Find where the given text appears and provide that cell's center as (x, y) coordinate. 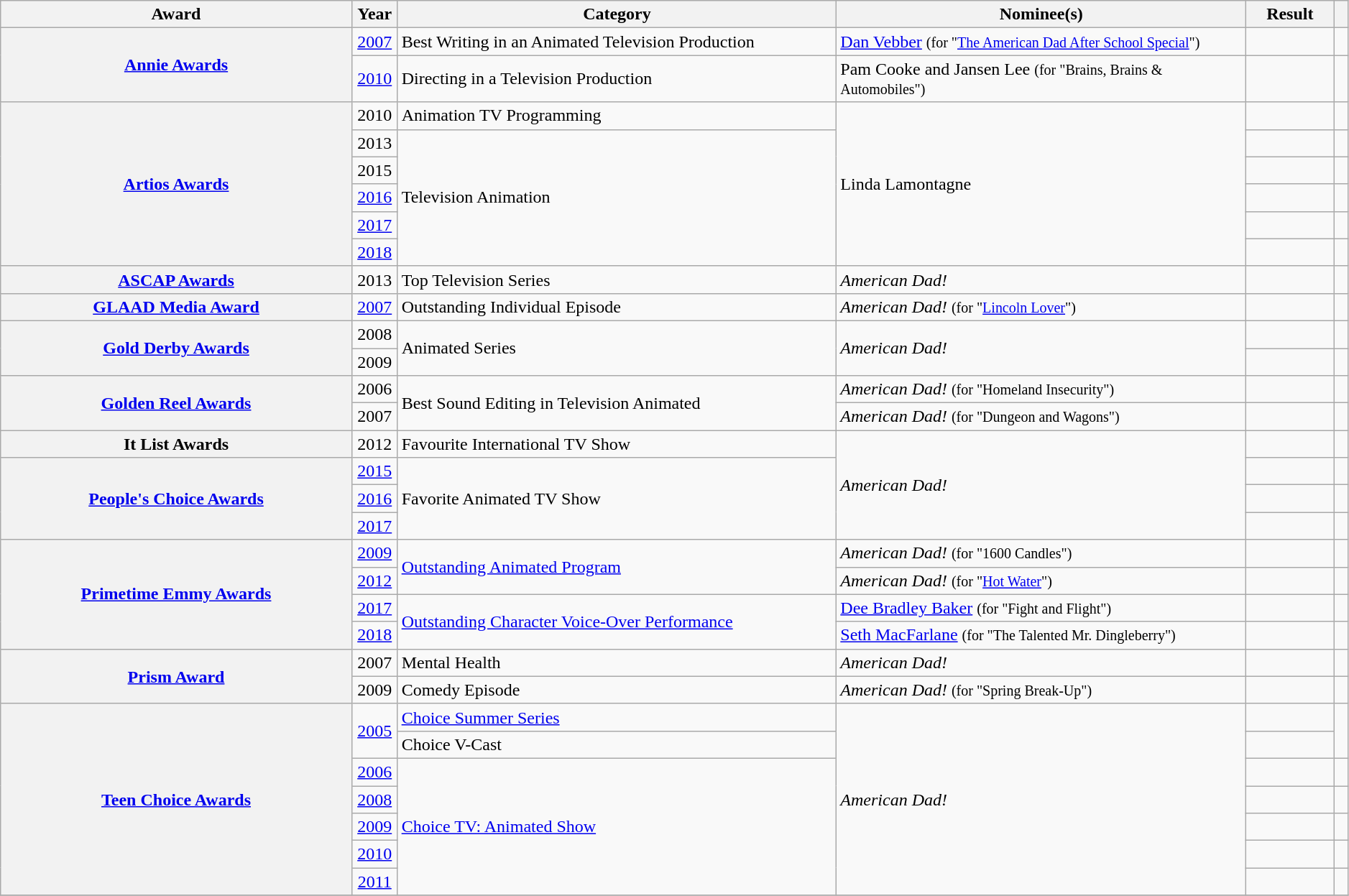
Favorite Animated TV Show (617, 499)
2011 (374, 882)
Golden Reel Awards (177, 403)
Annie Awards (177, 65)
Top Television Series (617, 280)
Seth MacFarlane (for "The Talented Mr. Dingleberry") (1041, 635)
Choice Summer Series (617, 717)
Animation TV Programming (617, 116)
It List Awards (177, 444)
Artios Awards (177, 184)
Primetime Emmy Awards (177, 594)
Animated Series (617, 348)
Dee Bradley Baker (for "Fight and Flight") (1041, 608)
American Dad! (for "1600 Candles") (1041, 553)
Mental Health (617, 662)
Outstanding Character Voice-Over Performance (617, 622)
American Dad! (for "Dungeon and Wagons") (1041, 417)
Outstanding Animated Program (617, 567)
Prism Award (177, 676)
2005 (374, 731)
Best Writing in an Animated Television Production (617, 42)
Choice TV: Animated Show (617, 826)
Directing in a Television Production (617, 79)
American Dad! (for "Lincoln Lover") (1041, 307)
American Dad! (for "Spring Break-Up") (1041, 690)
Year (374, 14)
Best Sound Editing in Television Animated (617, 403)
Television Animation (617, 198)
Nominee(s) (1041, 14)
Outstanding Individual Episode (617, 307)
Result (1290, 14)
Pam Cooke and Jansen Lee (for "Brains, Brains & Automobiles") (1041, 79)
Comedy Episode (617, 690)
Linda Lamontagne (1041, 184)
Choice V-Cast (617, 744)
Award (177, 14)
Category (617, 14)
American Dad! (for "Homeland Insecurity") (1041, 389)
People's Choice Awards (177, 499)
Dan Vebber (for "The American Dad After School Special") (1041, 42)
Teen Choice Awards (177, 799)
American Dad! (for "Hot Water") (1041, 581)
GLAAD Media Award (177, 307)
ASCAP Awards (177, 280)
Gold Derby Awards (177, 348)
Favourite International TV Show (617, 444)
